Return the (x, y) coordinate for the center point of the cell that contains the specified text.  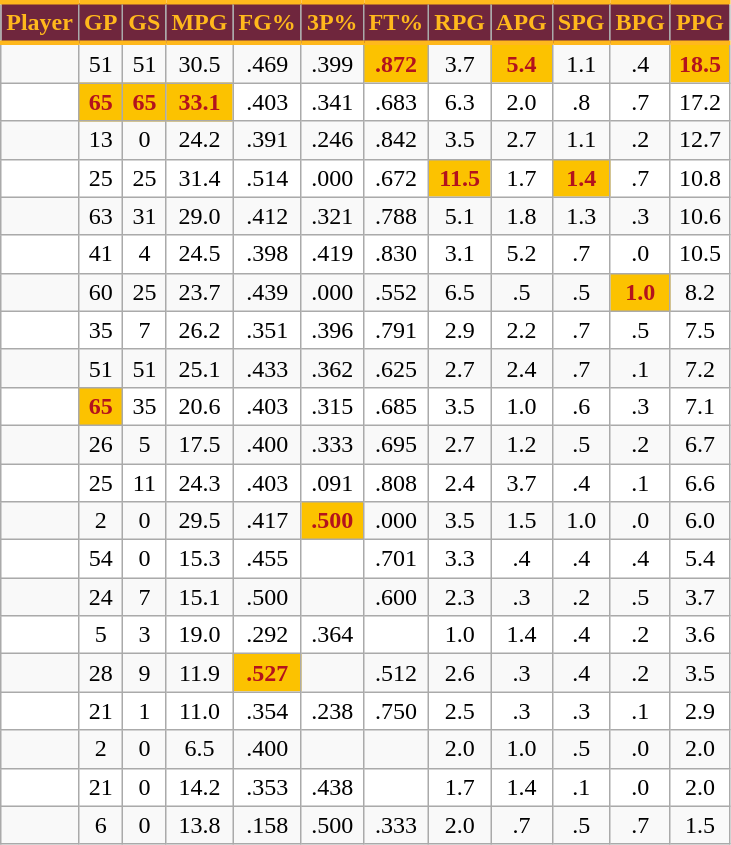
7.2 (700, 368)
.695 (396, 444)
.6 (581, 406)
.398 (267, 254)
18.5 (700, 63)
.791 (396, 330)
63 (100, 216)
23.7 (200, 292)
20.6 (200, 406)
.438 (332, 787)
.353 (267, 787)
.321 (332, 216)
11 (144, 483)
FG% (267, 22)
.091 (332, 483)
.364 (332, 635)
12.7 (700, 140)
6.3 (460, 102)
11.5 (460, 178)
1.2 (522, 444)
.391 (267, 140)
7.5 (700, 330)
54 (100, 559)
.701 (396, 559)
8.2 (700, 292)
.842 (396, 140)
13.8 (200, 825)
29.5 (200, 521)
.625 (396, 368)
19.0 (200, 635)
3.6 (700, 635)
Player (40, 22)
.412 (267, 216)
.354 (267, 711)
31.4 (200, 178)
11.0 (200, 711)
1 (144, 711)
24.2 (200, 140)
10.5 (700, 254)
26.2 (200, 330)
60 (100, 292)
BPG (640, 22)
2.2 (522, 330)
.341 (332, 102)
RPG (460, 22)
.469 (267, 63)
.788 (396, 216)
6 (100, 825)
24.3 (200, 483)
GS (144, 22)
1.3 (581, 216)
17.5 (200, 444)
15.1 (200, 597)
2.5 (460, 711)
13 (100, 140)
6.7 (700, 444)
.600 (396, 597)
.433 (267, 368)
7.1 (700, 406)
4 (144, 254)
.512 (396, 673)
.362 (332, 368)
.419 (332, 254)
11.9 (200, 673)
9 (144, 673)
1.8 (522, 216)
.396 (332, 330)
33.1 (200, 102)
PPG (700, 22)
6.0 (700, 521)
17.2 (700, 102)
.830 (396, 254)
MPG (200, 22)
6.6 (700, 483)
3.3 (460, 559)
5.2 (522, 254)
.158 (267, 825)
.527 (267, 673)
24.5 (200, 254)
24 (100, 597)
.417 (267, 521)
.552 (396, 292)
.872 (396, 63)
25.1 (200, 368)
5.1 (460, 216)
10.8 (700, 178)
14.2 (200, 787)
.672 (396, 178)
.351 (267, 330)
2.3 (460, 597)
.455 (267, 559)
.238 (332, 711)
.683 (396, 102)
29.0 (200, 216)
GP (100, 22)
41 (100, 254)
FT% (396, 22)
.246 (332, 140)
2.6 (460, 673)
.685 (396, 406)
APG (522, 22)
.439 (267, 292)
.514 (267, 178)
30.5 (200, 63)
3 (144, 635)
15.3 (200, 559)
3.1 (460, 254)
.315 (332, 406)
3P% (332, 22)
28 (100, 673)
31 (144, 216)
.292 (267, 635)
.8 (581, 102)
.750 (396, 711)
.399 (332, 63)
26 (100, 444)
SPG (581, 22)
10.6 (700, 216)
.808 (396, 483)
